Scan for the cell matching the given text and deliver its [X, Y] coordinate at center. 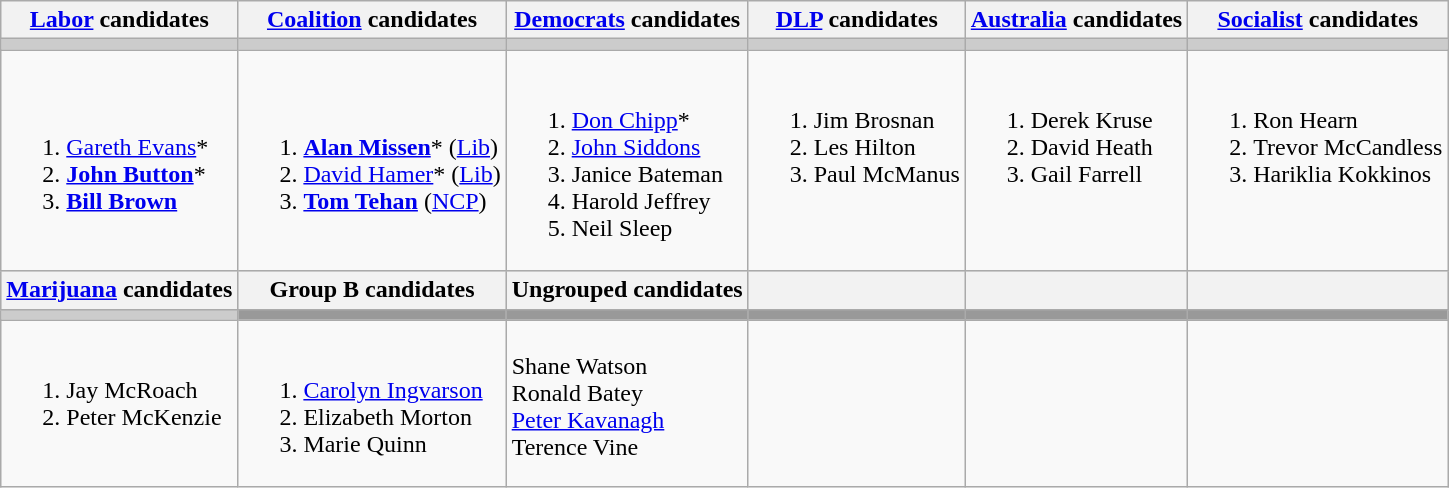
Labor candidates [120, 20]
Group B candidates [372, 290]
Jay McRoachPeter McKenzie [120, 404]
Marijuana candidates [120, 290]
Ron HearnTrevor McCandlessHariklia Kokkinos [1318, 160]
Gareth Evans*John Button*Bill Brown [120, 160]
Jim BrosnanLes HiltonPaul McManus [856, 160]
Australia candidates [1076, 20]
Socialist candidates [1318, 20]
Don Chipp*John SiddonsJanice BatemanHarold JeffreyNeil Sleep [627, 160]
Alan Missen* (Lib)David Hamer* (Lib)Tom Tehan (NCP) [372, 160]
Democrats candidates [627, 20]
Carolyn IngvarsonElizabeth MortonMarie Quinn [372, 404]
Ungrouped candidates [627, 290]
DLP candidates [856, 20]
Shane Watson Ronald Batey Peter Kavanagh Terence Vine [627, 404]
Coalition candidates [372, 20]
Derek KruseDavid HeathGail Farrell [1076, 160]
